Return (x, y) of the center of cell containing provided text 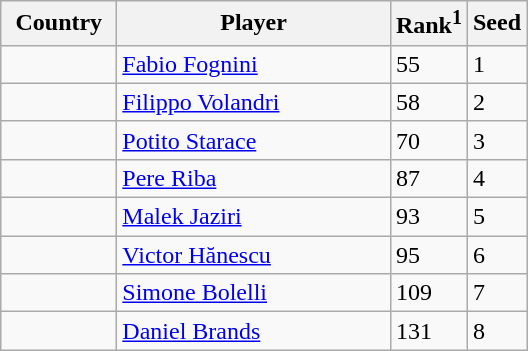
95 (428, 255)
1 (496, 64)
Pere Riba (254, 178)
5 (496, 217)
93 (428, 217)
Filippo Volandri (254, 102)
Daniel Brands (254, 331)
7 (496, 293)
Fabio Fognini (254, 64)
131 (428, 331)
109 (428, 293)
Rank1 (428, 24)
4 (496, 178)
3 (496, 140)
Victor Hănescu (254, 255)
Player (254, 24)
2 (496, 102)
Seed (496, 24)
58 (428, 102)
87 (428, 178)
6 (496, 255)
55 (428, 64)
Malek Jaziri (254, 217)
Country (59, 24)
Potito Starace (254, 140)
8 (496, 331)
Simone Bolelli (254, 293)
70 (428, 140)
